Return [X, Y] of the center of cell containing provided text 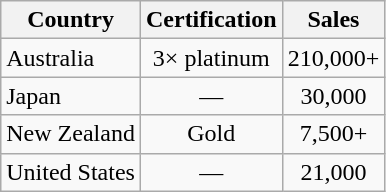
Japan [71, 96]
21,000 [334, 172]
United States [71, 172]
Sales [334, 20]
Certification [211, 20]
Country [71, 20]
Gold [211, 134]
Australia [71, 58]
7,500+ [334, 134]
210,000+ [334, 58]
3× platinum [211, 58]
30,000 [334, 96]
New Zealand [71, 134]
